Return [x, y] of the center of cell containing provided text 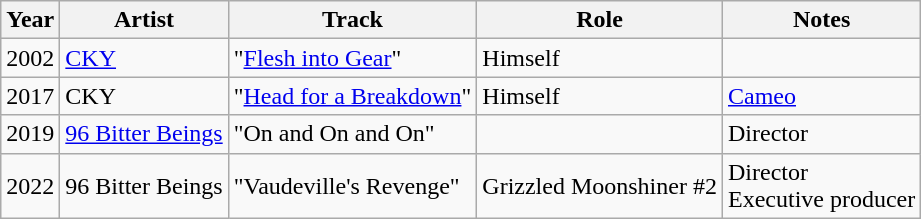
Director [821, 134]
"Flesh into Gear" [352, 58]
Notes [821, 20]
2019 [30, 134]
Grizzled Moonshiner #2 [600, 186]
Year [30, 20]
2017 [30, 96]
Artist [144, 20]
DirectorExecutive producer [821, 186]
"Head for a Breakdown" [352, 96]
Cameo [821, 96]
2022 [30, 186]
2002 [30, 58]
"Vaudeville's Revenge" [352, 186]
Role [600, 20]
"On and On and On" [352, 134]
Track [352, 20]
